From the cell containing the given text, extract its center point as (X, Y) coordinate. 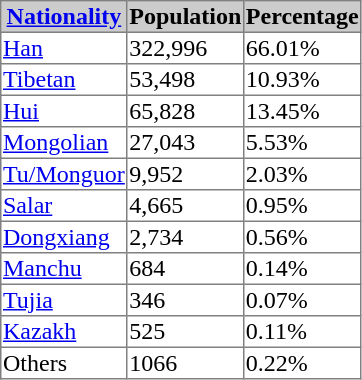
Tujia (64, 300)
0.95% (302, 206)
27,043 (186, 143)
0.11% (302, 332)
0.22% (302, 363)
9,952 (186, 174)
Mongolian (64, 143)
53,498 (186, 80)
5.53% (302, 143)
10.93% (302, 80)
66.01% (302, 48)
Han (64, 48)
Salar (64, 206)
Percentage (302, 17)
1066 (186, 363)
2.03% (302, 174)
322,996 (186, 48)
346 (186, 300)
Others (64, 363)
Population (186, 17)
684 (186, 269)
Manchu (64, 269)
2,734 (186, 237)
Dongxiang (64, 237)
65,828 (186, 111)
4,665 (186, 206)
Nationality (64, 17)
Hui (64, 111)
0.56% (302, 237)
Tu/Monguor (64, 174)
0.07% (302, 300)
13.45% (302, 111)
Kazakh (64, 332)
525 (186, 332)
Tibetan (64, 80)
0.14% (302, 269)
